Provide the (X, Y) coordinate of the cell's center where the given text is located.  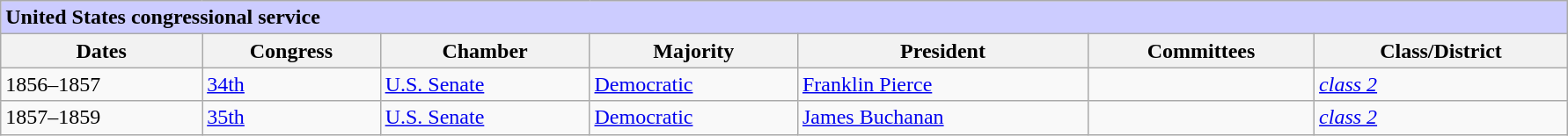
Majority (693, 51)
Chamber (485, 51)
35th (291, 118)
Committees (1202, 51)
Franklin Pierce (942, 84)
United States congressional service (785, 18)
1857–1859 (102, 118)
Congress (291, 51)
President (942, 51)
Class/District (1441, 51)
James Buchanan (942, 118)
Dates (102, 51)
34th (291, 84)
1856–1857 (102, 84)
